Scan for the cell matching the given text and deliver its [X, Y] coordinate at center. 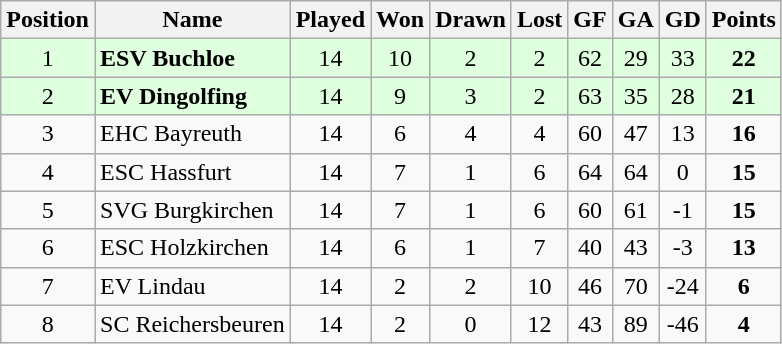
22 [744, 58]
ESV Buchloe [192, 58]
62 [590, 58]
GA [636, 20]
40 [590, 248]
EV Dingolfing [192, 96]
Drawn [471, 20]
ESC Hassfurt [192, 172]
-46 [682, 324]
Won [400, 20]
EV Lindau [192, 286]
EHC Bayreuth [192, 134]
33 [682, 58]
GD [682, 20]
9 [400, 96]
GF [590, 20]
28 [682, 96]
SC Reichersbeuren [192, 324]
61 [636, 210]
8 [48, 324]
12 [539, 324]
Played [330, 20]
-24 [682, 286]
Lost [539, 20]
70 [636, 286]
47 [636, 134]
ESC Holzkirchen [192, 248]
Points [744, 20]
29 [636, 58]
Name [192, 20]
-3 [682, 248]
Position [48, 20]
46 [590, 286]
89 [636, 324]
-1 [682, 210]
SVG Burgkirchen [192, 210]
35 [636, 96]
21 [744, 96]
63 [590, 96]
5 [48, 210]
16 [744, 134]
